Find where the given text appears and provide that cell's center as [X, Y] coordinate. 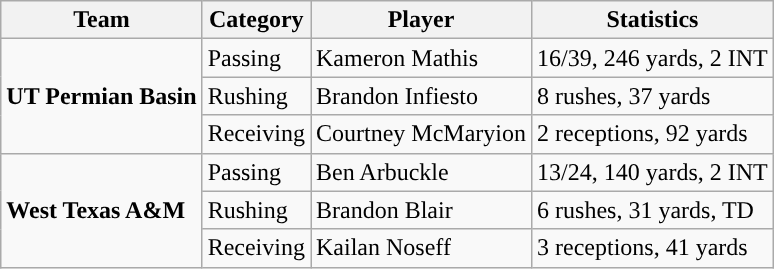
2 receptions, 92 yards [653, 134]
Ben Arbuckle [420, 172]
Kameron Mathis [420, 58]
8 rushes, 37 yards [653, 96]
Category [256, 20]
Brandon Infiesto [420, 96]
6 rushes, 31 yards, TD [653, 210]
Courtney McMaryion [420, 134]
Kailan Noseff [420, 248]
UT Permian Basin [102, 96]
3 receptions, 41 yards [653, 248]
Brandon Blair [420, 210]
Statistics [653, 20]
13/24, 140 yards, 2 INT [653, 172]
Team [102, 20]
West Texas A&M [102, 210]
Player [420, 20]
16/39, 246 yards, 2 INT [653, 58]
